From the cell containing the given text, extract its center point as [X, Y] coordinate. 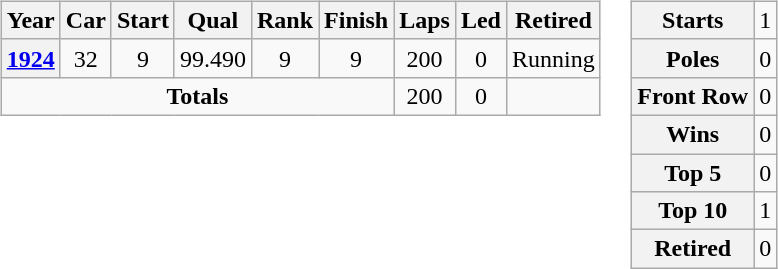
Qual [212, 20]
Starts [693, 20]
Laps [425, 20]
1924 [30, 58]
Running [553, 58]
Finish [356, 20]
32 [86, 58]
Car [86, 20]
Year [30, 20]
Wins [693, 134]
Start [142, 20]
Led [480, 20]
Front Row [693, 96]
Poles [693, 58]
Rank [284, 20]
Top 5 [693, 173]
99.490 [212, 58]
Top 10 [693, 211]
Totals [197, 96]
